Detect which cell encompasses the target text, then output its [X, Y] center coordinate. 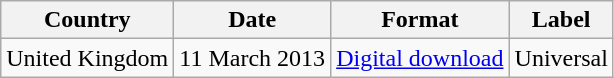
Digital download [420, 58]
Format [420, 20]
Country [88, 20]
Date [252, 20]
11 March 2013 [252, 58]
Label [561, 20]
United Kingdom [88, 58]
Universal [561, 58]
